From the cell containing the given text, extract its center point as (X, Y) coordinate. 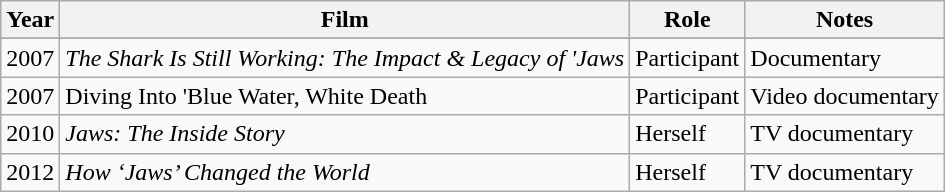
The Shark Is Still Working: The Impact & Legacy of 'Jaws (345, 58)
Diving Into 'Blue Water, White Death (345, 96)
Role (688, 20)
2012 (30, 172)
Notes (845, 20)
Jaws: The Inside Story (345, 134)
Film (345, 20)
2010 (30, 134)
Video documentary (845, 96)
Documentary (845, 58)
Year (30, 20)
How ‘Jaws’ Changed the World (345, 172)
